From the cell containing the given text, extract its center point as [X, Y] coordinate. 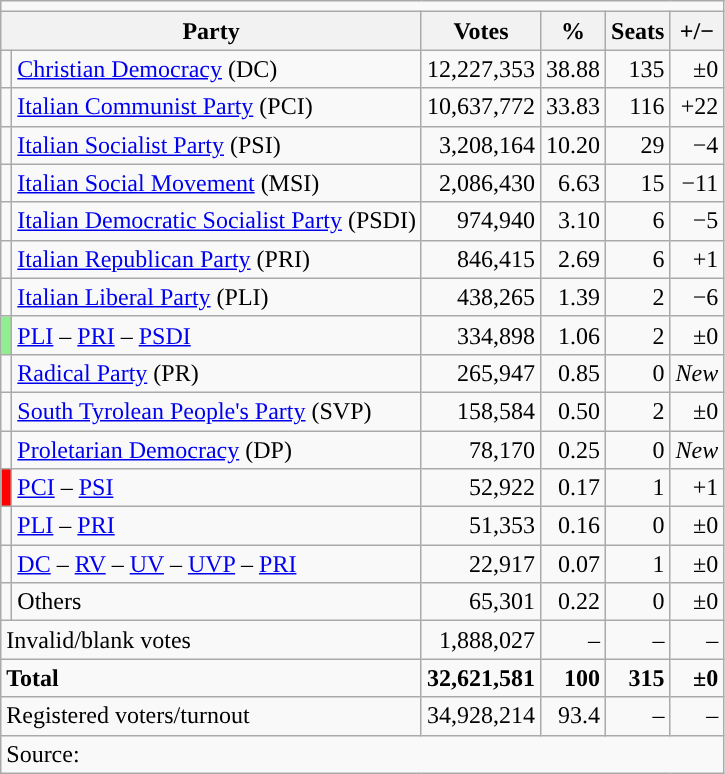
Proletarian Democracy (DP) [217, 449]
+/− [697, 31]
Party [212, 31]
438,265 [480, 297]
33.83 [574, 107]
93.4 [574, 716]
Source: [362, 754]
−6 [697, 297]
PLI – PRI [217, 526]
51,353 [480, 526]
2,086,430 [480, 183]
0.25 [574, 449]
PCI – PSI [217, 488]
+22 [697, 107]
1.06 [574, 335]
Italian Republican Party (PRI) [217, 259]
34,928,214 [480, 716]
2.69 [574, 259]
10.20 [574, 145]
Others [217, 602]
% [574, 31]
135 [638, 69]
South Tyrolean People's Party (SVP) [217, 411]
116 [638, 107]
846,415 [480, 259]
15 [638, 183]
100 [574, 678]
0.50 [574, 411]
Italian Socialist Party (PSI) [217, 145]
265,947 [480, 373]
32,621,581 [480, 678]
0.85 [574, 373]
38.88 [574, 69]
Registered voters/turnout [212, 716]
158,584 [480, 411]
1,888,027 [480, 640]
12,227,353 [480, 69]
Italian Liberal Party (PLI) [217, 297]
Italian Social Movement (MSI) [217, 183]
3.10 [574, 221]
1.39 [574, 297]
−5 [697, 221]
0.07 [574, 564]
0.17 [574, 488]
Italian Communist Party (PCI) [217, 107]
65,301 [480, 602]
−4 [697, 145]
0.22 [574, 602]
Seats [638, 31]
−11 [697, 183]
Invalid/blank votes [212, 640]
0.16 [574, 526]
6.63 [574, 183]
974,940 [480, 221]
10,637,772 [480, 107]
Radical Party (PR) [217, 373]
DC – RV – UV – UVP – PRI [217, 564]
315 [638, 678]
Christian Democracy (DC) [217, 69]
Italian Democratic Socialist Party (PSDI) [217, 221]
29 [638, 145]
PLI – PRI – PSDI [217, 335]
3,208,164 [480, 145]
78,170 [480, 449]
Total [212, 678]
52,922 [480, 488]
Votes [480, 31]
334,898 [480, 335]
22,917 [480, 564]
